For the text-containing cell, return its midpoint in [x, y] coordinate format. 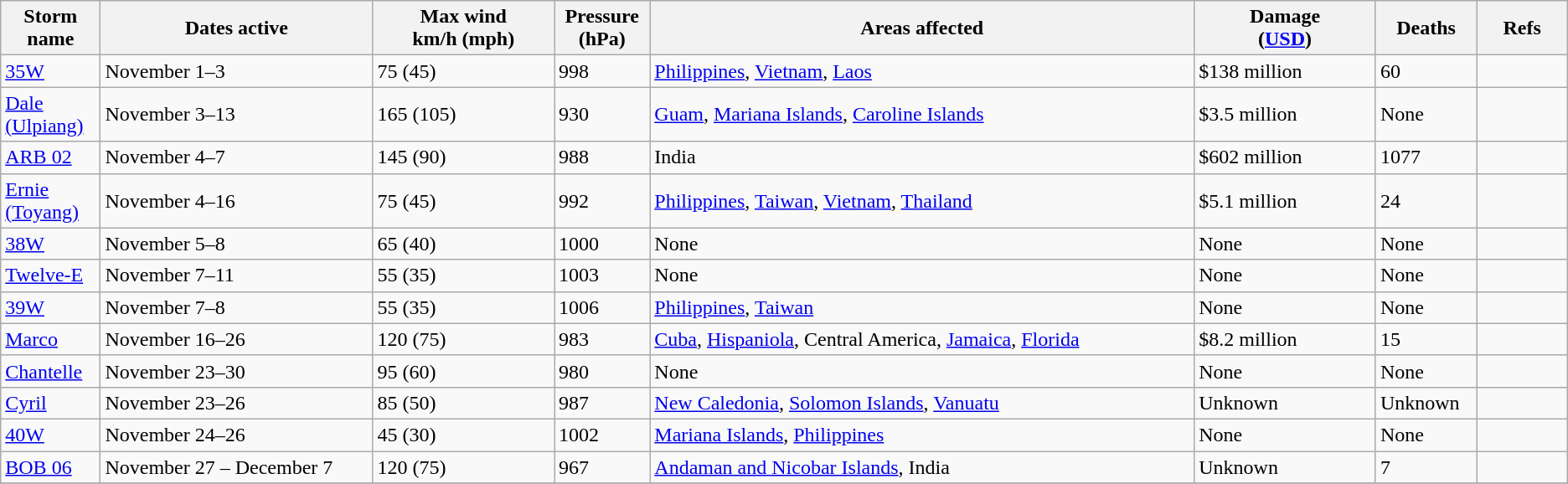
980 [602, 371]
Andaman and Nicobar Islands, India [922, 466]
45 (30) [464, 435]
Cuba, Hispaniola, Central America, Jamaica, Florida [922, 339]
95 (60) [464, 371]
November 4–16 [236, 201]
$602 million [1285, 157]
Cyril [50, 403]
$3.5 million [1285, 114]
$5.1 million [1285, 201]
1002 [602, 435]
$138 million [1285, 71]
987 [602, 403]
Max windkm/h (mph) [464, 28]
Guam, Mariana Islands, Caroline Islands [922, 114]
BOB 06 [50, 466]
November 16–26 [236, 339]
November 23–30 [236, 371]
7 [1426, 466]
ARB 02 [50, 157]
New Caledonia, Solomon Islands, Vanuatu [922, 403]
Twelve-E [50, 275]
Dates active [236, 28]
1000 [602, 244]
Damage(USD) [1285, 28]
992 [602, 201]
Areas affected [922, 28]
983 [602, 339]
998 [602, 71]
39W [50, 307]
Philippines, Taiwan, Vietnam, Thailand [922, 201]
988 [602, 157]
24 [1426, 201]
November 23–26 [236, 403]
967 [602, 466]
Storm name [50, 28]
November 27 – December 7 [236, 466]
1006 [602, 307]
November 24–26 [236, 435]
38W [50, 244]
60 [1426, 71]
Dale (Ulpiang) [50, 114]
40W [50, 435]
November 3–13 [236, 114]
930 [602, 114]
November 4–7 [236, 157]
November 7–8 [236, 307]
November 1–3 [236, 71]
$8.2 million [1285, 339]
1077 [1426, 157]
November 5–8 [236, 244]
India [922, 157]
Ernie (Toyang) [50, 201]
145 (90) [464, 157]
35W [50, 71]
1003 [602, 275]
November 7–11 [236, 275]
Pressure(hPa) [602, 28]
Mariana Islands, Philippines [922, 435]
165 (105) [464, 114]
Philippines, Taiwan [922, 307]
65 (40) [464, 244]
Deaths [1426, 28]
15 [1426, 339]
Marco [50, 339]
Chantelle [50, 371]
Philippines, Vietnam, Laos [922, 71]
85 (50) [464, 403]
Refs [1522, 28]
